For the text-containing cell, return its midpoint in [X, Y] coordinate format. 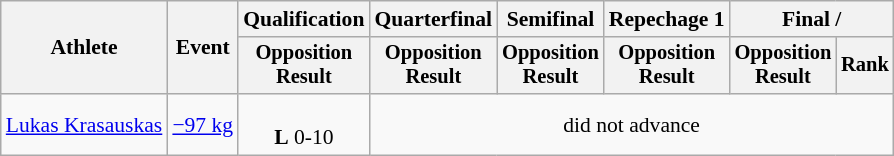
did not advance [631, 124]
Quarterfinal [433, 19]
−97 kg [202, 124]
Final / [812, 19]
Athlete [84, 48]
Lukas Krasauskas [84, 124]
Repechage 1 [667, 19]
Qualification [304, 19]
L 0-10 [304, 124]
Rank [865, 66]
Semifinal [550, 19]
Event [202, 48]
